Identify which cell holds the provided text, then report its (X, Y) central coordinate. 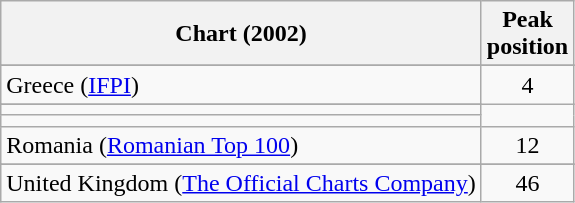
12 (527, 145)
4 (527, 85)
United Kingdom (The Official Charts Company) (242, 183)
Romania (Romanian Top 100) (242, 145)
Chart (2002) (242, 34)
Peakposition (527, 34)
46 (527, 183)
Greece (IFPI) (242, 85)
